From the cell containing the given text, extract its center point as (X, Y) coordinate. 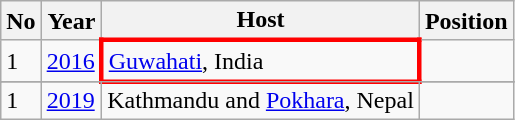
No (21, 21)
Guwahati, India (261, 60)
Host (261, 21)
2019 (72, 100)
Position (466, 21)
Kathmandu and Pokhara, Nepal (261, 100)
Year (72, 21)
2016 (72, 60)
